Extract the [X, Y] coordinate from the center of the cell holding the provided text.  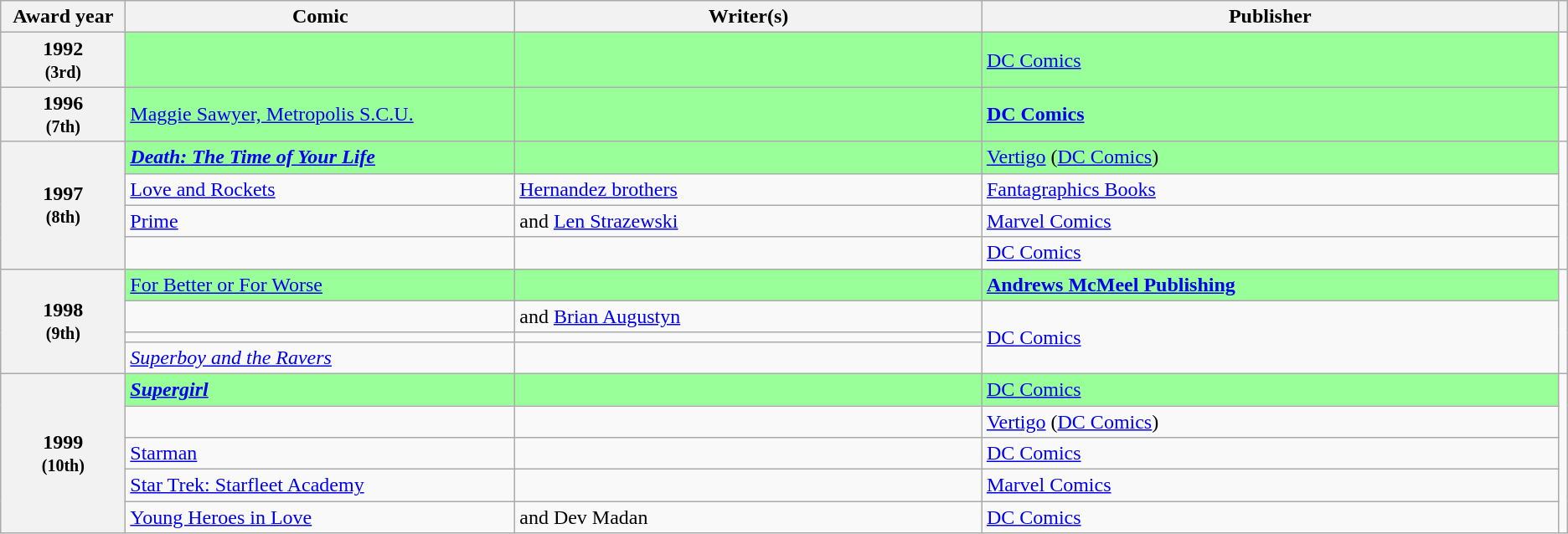
For Better or For Worse [320, 285]
Star Trek: Starfleet Academy [320, 485]
Award year [64, 17]
1998(9th) [64, 321]
Publisher [1270, 17]
Comic [320, 17]
Supergirl [320, 389]
and Len Strazewski [749, 221]
Writer(s) [749, 17]
Superboy and the Ravers [320, 357]
Hernandez brothers [749, 189]
Prime [320, 221]
Young Heroes in Love [320, 517]
1992(3rd) [64, 60]
and Brian Augustyn [749, 316]
Andrews McMeel Publishing [1270, 285]
Fantagraphics Books [1270, 189]
Death: The Time of Your Life [320, 157]
1999(10th) [64, 453]
and Dev Madan [749, 517]
Love and Rockets [320, 189]
1997(8th) [64, 205]
Maggie Sawyer, Metropolis S.C.U. [320, 114]
1996(7th) [64, 114]
Starman [320, 454]
